Provide the (x, y) coordinate of the cell's center where the given text is located.  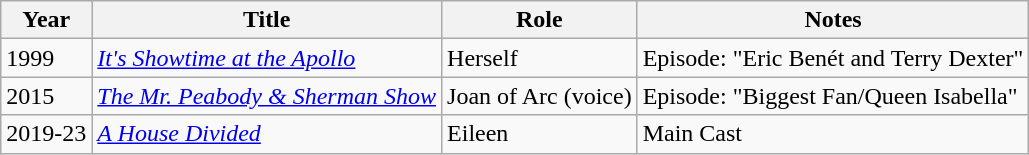
A House Divided (267, 134)
Notes (833, 20)
Eileen (540, 134)
Role (540, 20)
Episode: "Biggest Fan/Queen Isabella" (833, 96)
Title (267, 20)
2019-23 (46, 134)
Episode: "Eric Benét and Terry Dexter" (833, 58)
1999 (46, 58)
Main Cast (833, 134)
Herself (540, 58)
Joan of Arc (voice) (540, 96)
The Mr. Peabody & Sherman Show (267, 96)
2015 (46, 96)
It's Showtime at the Apollo (267, 58)
Year (46, 20)
